Return (X, Y) of the center of cell containing provided text 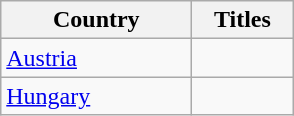
Hungary (96, 96)
Titles (242, 20)
Country (96, 20)
Austria (96, 58)
